Capture the cell that displays the provided text and extract its [X, Y] central coordinate. 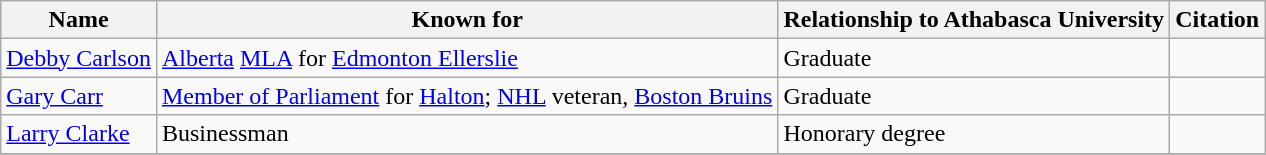
Citation [1218, 20]
Honorary degree [974, 134]
Known for [466, 20]
Name [79, 20]
Larry Clarke [79, 134]
Businessman [466, 134]
Alberta MLA for Edmonton Ellerslie [466, 58]
Gary Carr [79, 96]
Member of Parliament for Halton; NHL veteran, Boston Bruins [466, 96]
Debby Carlson [79, 58]
Relationship to Athabasca University [974, 20]
